Detect which cell encompasses the target text, then output its [x, y] center coordinate. 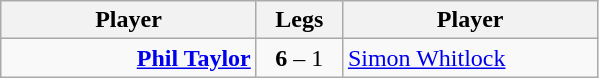
6 – 1 [299, 58]
Legs [299, 20]
Phil Taylor [129, 58]
Simon Whitlock [470, 58]
